Provide the [X, Y] coordinate of the cell's center where the given text is located.  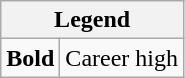
Bold [30, 58]
Legend [92, 20]
Career high [122, 58]
